Detect which cell encompasses the target text, then output its [x, y] center coordinate. 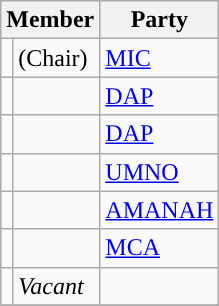
Member [50, 20]
Vacant [56, 286]
MIC [160, 58]
Party [160, 20]
MCA [160, 248]
(Chair) [56, 58]
UMNO [160, 172]
AMANAH [160, 210]
